Output the (x, y) coordinate of the center of the cell containing the given text.  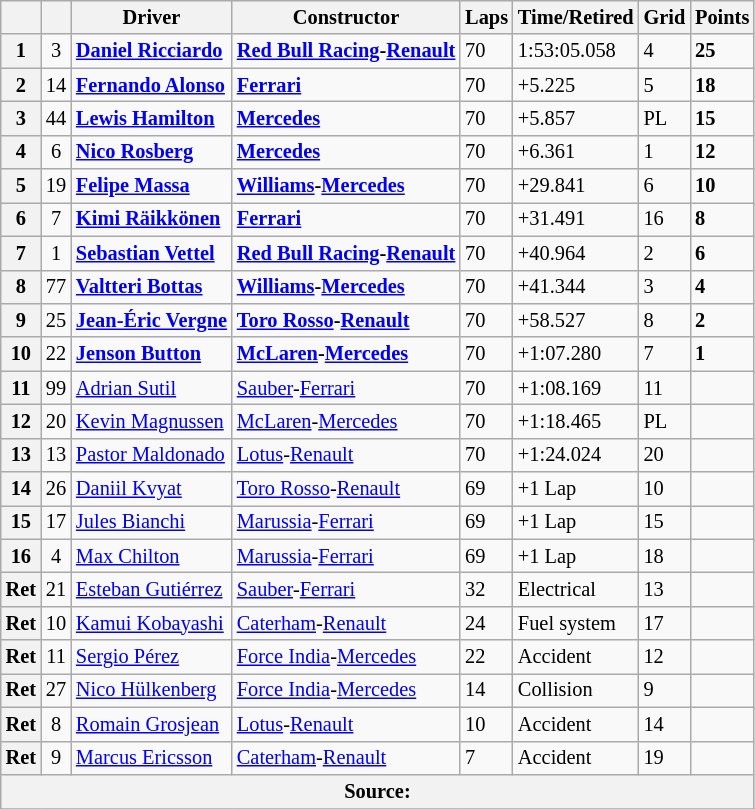
Esteban Gutiérrez (152, 589)
+1:07.280 (576, 354)
+6.361 (576, 152)
Felipe Massa (152, 186)
Lewis Hamilton (152, 118)
Fernando Alonso (152, 85)
Daniel Ricciardo (152, 51)
Nico Rosberg (152, 152)
21 (56, 589)
27 (56, 690)
24 (486, 623)
Laps (486, 17)
+1:24.024 (576, 455)
Kevin Magnussen (152, 421)
Marcus Ericsson (152, 758)
32 (486, 589)
Sergio Pérez (152, 657)
Jean-Éric Vergne (152, 320)
Jules Bianchi (152, 522)
Collision (576, 690)
44 (56, 118)
Valtteri Bottas (152, 287)
Electrical (576, 589)
+58.527 (576, 320)
Nico Hülkenberg (152, 690)
Constructor (346, 17)
+1:18.465 (576, 421)
Source: (378, 791)
+1:08.169 (576, 388)
26 (56, 489)
Kamui Kobayashi (152, 623)
+31.491 (576, 219)
+29.841 (576, 186)
+40.964 (576, 253)
1:53:05.058 (576, 51)
+5.857 (576, 118)
Kimi Räikkönen (152, 219)
Pastor Maldonado (152, 455)
+5.225 (576, 85)
+41.344 (576, 287)
Max Chilton (152, 556)
Driver (152, 17)
Points (722, 17)
Fuel system (576, 623)
Time/Retired (576, 17)
Jenson Button (152, 354)
Daniil Kvyat (152, 489)
Romain Grosjean (152, 724)
Adrian Sutil (152, 388)
77 (56, 287)
Grid (665, 17)
Sebastian Vettel (152, 253)
99 (56, 388)
